Output the [X, Y] coordinate of the center of the cell containing the given text.  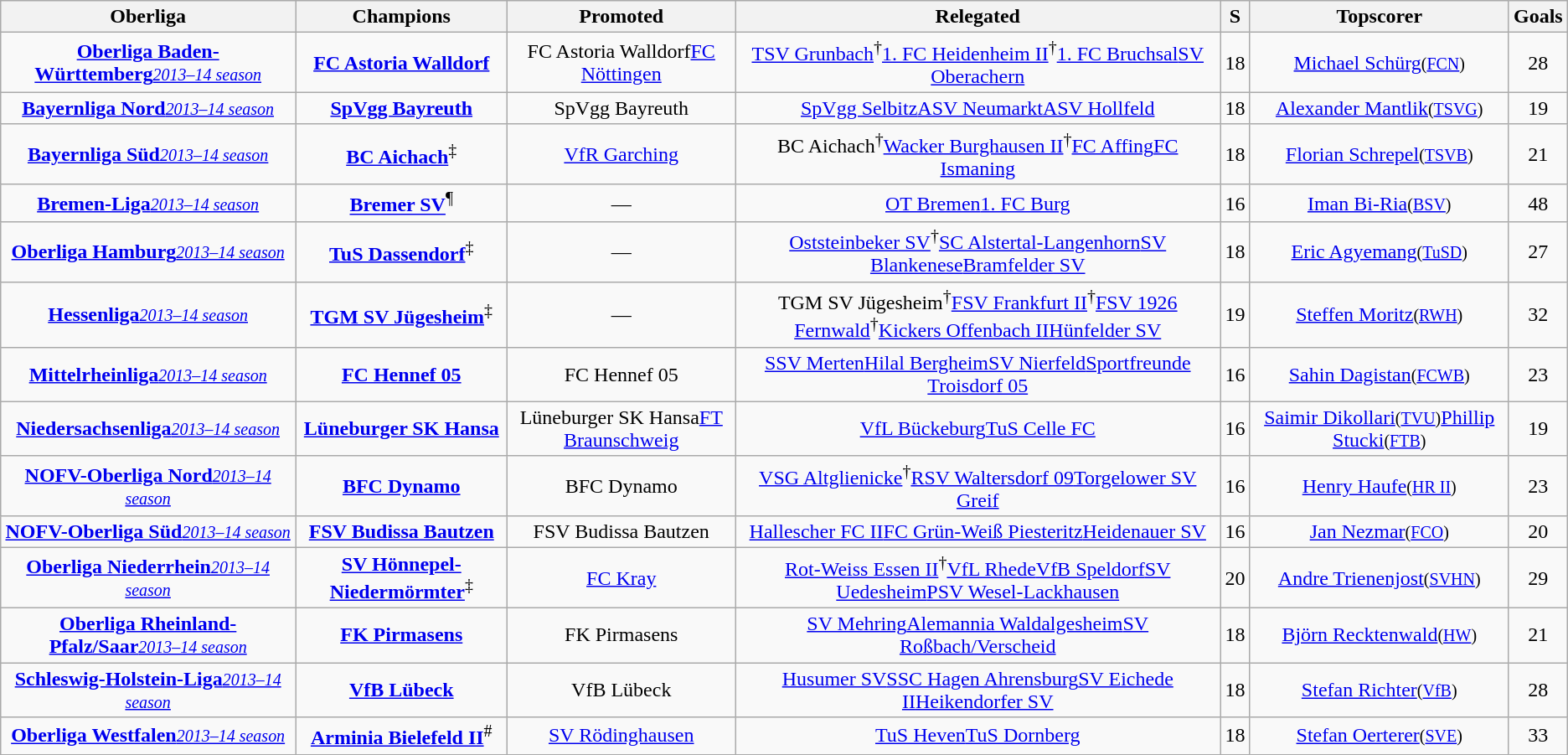
48 [1538, 203]
27 [1538, 252]
FC Kray [622, 578]
Champions [402, 17]
Niedersachsenliga2013–14 season [148, 429]
BC Aichach†Wacker Burghausen II†FC AffingFC Ismaning [978, 154]
TuS HevenTuS Dornberg [978, 736]
Eric Agyemang(TuSD) [1379, 252]
TGM SV Jügesheim†FSV Frankfurt II†FSV 1926 Fernwald†Kickers Offenbach IIHünfelder SV [978, 314]
Schleswig-Holstein-Liga2013–14 season [148, 689]
BC Aichach‡ [402, 154]
SSV MertenHilal BergheimSV NierfeldSportfreunde Troisdorf 05 [978, 374]
Arminia Bielefeld II# [402, 736]
Bayernliga Süd2013–14 season [148, 154]
TuS Dassendorf‡ [402, 252]
Goals [1538, 17]
32 [1538, 314]
SpVgg SelbitzASV NeumarktASV Hollfeld [978, 108]
Mittelrheinliga2013–14 season [148, 374]
Lüneburger SK Hansa [402, 429]
Jan Nezmar(FCO) [1379, 532]
VfR Garching [622, 154]
VSG Altglienicke†RSV Waltersdorf 09Torgelower SV Greif [978, 486]
Oberliga Baden-Württemberg2013–14 season [148, 63]
Sahin Dagistan(FCWB) [1379, 374]
Bremer SV¶ [402, 203]
Steffen Moritz(RWH) [1379, 314]
TSV Grunbach†1. FC Heidenheim II†1. FC BruchsalSV Oberachern [978, 63]
Oberliga Niederrhein2013–14 season [148, 578]
Iman Bi-Ria(BSV) [1379, 203]
Hallescher FC IIFC Grün-Weiß PiesteritzHeidenauer SV [978, 532]
33 [1538, 736]
FC Astoria Walldorf [402, 63]
TGM SV Jügesheim‡ [402, 314]
Lüneburger SK HansaFT Braunschweig [622, 429]
SV MehringAlemannia WaldalgesheimSV Roßbach/Verscheid [978, 635]
NOFV-Oberliga Süd2013–14 season [148, 532]
Björn Recktenwald(HW) [1379, 635]
OT Bremen1. FC Burg [978, 203]
Oberliga Rheinland-Pfalz/Saar2013–14 season [148, 635]
SV Rödinghausen [622, 736]
VfL BückeburgTuS Celle FC [978, 429]
FC Astoria WalldorfFC Nöttingen [622, 63]
Promoted [622, 17]
Hessenliga2013–14 season [148, 314]
Andre Trienenjost(SVHN) [1379, 578]
Bayernliga Nord2013–14 season [148, 108]
Oststeinbeker SV†SC Alstertal-LangenhornSV BlankeneseBramfelder SV [978, 252]
NOFV-Oberliga Nord2013–14 season [148, 486]
Saimir Dikollari(TVU)Phillip Stucki(FTB) [1379, 429]
Oberliga Hamburg2013–14 season [148, 252]
Alexander Mantlik(TSVG) [1379, 108]
Relegated [978, 17]
Oberliga [148, 17]
Henry Haufe(HR II) [1379, 486]
S [1235, 17]
Topscorer [1379, 17]
Rot-Weiss Essen II†VfL RhedeVfB SpeldorfSV UedesheimPSV Wesel-Lackhausen [978, 578]
Stefan Richter(VfB) [1379, 689]
Florian Schrepel(TSVB) [1379, 154]
Husumer SVSSC Hagen AhrensburgSV Eichede IIHeikendorfer SV [978, 689]
29 [1538, 578]
Bremen-Liga2013–14 season [148, 203]
Stefan Oerterer(SVE) [1379, 736]
SV Hönnepel-Niedermörmter‡ [402, 578]
Oberliga Westfalen2013–14 season [148, 736]
Michael Schürg(FCN) [1379, 63]
